Find where the given text appears and provide that cell's center as [x, y] coordinate. 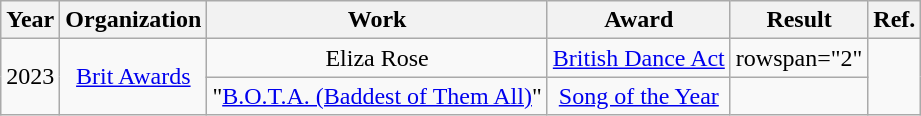
Work [377, 20]
Award [638, 20]
Ref. [894, 20]
"B.O.T.A. (Baddest of Them All)" [377, 96]
Eliza Rose [377, 58]
British Dance Act [638, 58]
2023 [30, 77]
Brit Awards [134, 77]
rowspan="2" [799, 58]
Year [30, 20]
Result [799, 20]
Song of the Year [638, 96]
Organization [134, 20]
